Pinpoint the cell where the given text exists, returning its (X, Y) midpoint coordinate. 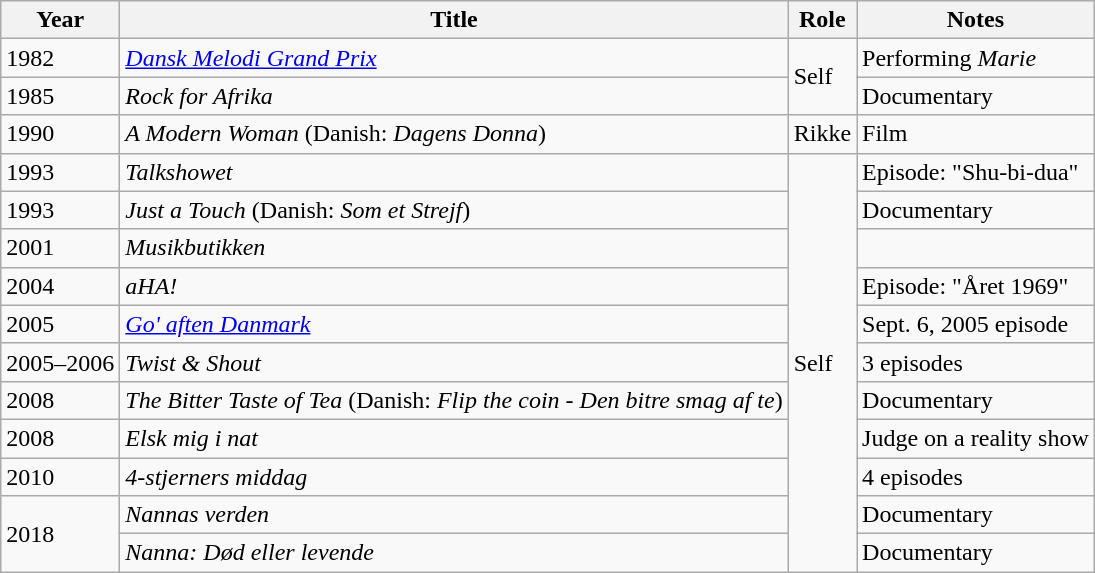
Just a Touch (Danish: Som et Strejf) (454, 210)
Episode: "Shu-bi-dua" (976, 172)
Dansk Melodi Grand Prix (454, 58)
2010 (60, 477)
Elsk mig i nat (454, 438)
Nanna: Død eller levende (454, 553)
Sept. 6, 2005 episode (976, 324)
1990 (60, 134)
2005–2006 (60, 362)
A Modern Woman (Danish: Dagens Donna) (454, 134)
Episode: "Året 1969" (976, 286)
Go' aften Danmark (454, 324)
aHA! (454, 286)
4 episodes (976, 477)
2005 (60, 324)
4-stjerners middag (454, 477)
Judge on a reality show (976, 438)
Twist & Shout (454, 362)
1985 (60, 96)
Rikke (822, 134)
2018 (60, 534)
Rock for Afrika (454, 96)
Title (454, 20)
Nannas verden (454, 515)
Performing Marie (976, 58)
Notes (976, 20)
1982 (60, 58)
3 episodes (976, 362)
Film (976, 134)
2001 (60, 248)
2004 (60, 286)
Year (60, 20)
Musikbutikken (454, 248)
Talkshowet (454, 172)
Role (822, 20)
The Bitter Taste of Tea (Danish: Flip the coin - Den bitre smag af te) (454, 400)
